For the text-containing cell, return its midpoint in (X, Y) coordinate format. 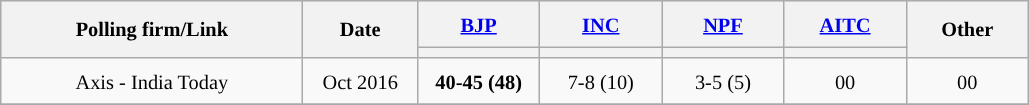
Other (967, 28)
Axis - India Today (152, 80)
INC (601, 24)
AITC (845, 24)
Oct 2016 (360, 80)
7-8 (10) (601, 80)
BJP (479, 24)
3-5 (5) (723, 80)
Polling firm/Link (152, 28)
NPF (723, 24)
Date (360, 28)
40-45 (48) (479, 80)
